Identify which cell holds the provided text, then report its [x, y] central coordinate. 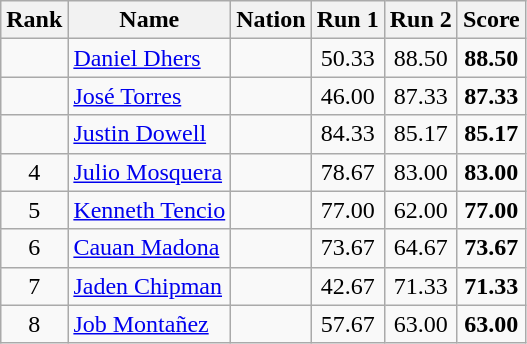
Cauan Madona [150, 248]
8 [34, 324]
Score [491, 20]
José Torres [150, 96]
Name [150, 20]
5 [34, 210]
Kenneth Tencio [150, 210]
7 [34, 286]
Justin Dowell [150, 134]
Jaden Chipman [150, 286]
62.00 [420, 210]
50.33 [348, 58]
84.33 [348, 134]
Rank [34, 20]
57.67 [348, 324]
6 [34, 248]
46.00 [348, 96]
Julio Mosquera [150, 172]
Job Montañez [150, 324]
Nation [271, 20]
42.67 [348, 286]
Run 1 [348, 20]
Run 2 [420, 20]
78.67 [348, 172]
Daniel Dhers [150, 58]
64.67 [420, 248]
4 [34, 172]
